For the text-containing cell, return its midpoint in (X, Y) coordinate format. 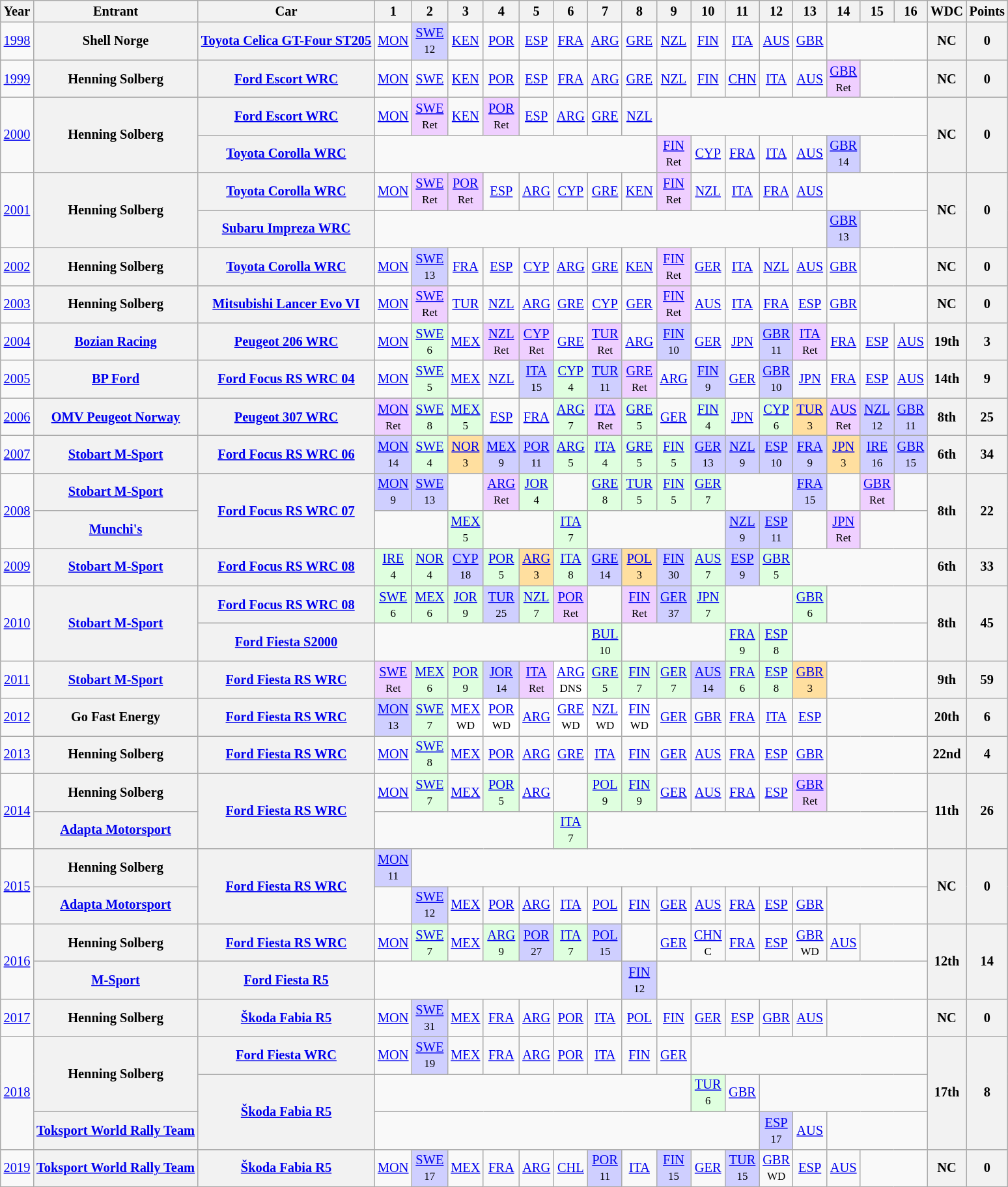
ARG9 (501, 943)
Peugeot 206 WRC (287, 341)
GRE14 (606, 567)
GBR15 (911, 454)
Ford Focus RS WRC 06 (287, 454)
ITA4 (606, 454)
10 (708, 11)
2005 (17, 379)
TUR (465, 304)
Ford Focus RS WRC 04 (287, 379)
JOR9 (465, 605)
ESP11 (776, 530)
TUR15 (742, 1168)
2019 (17, 1168)
MON11 (393, 867)
Ford Fiesta WRC (287, 1055)
7 (606, 11)
TUR3 (810, 417)
IRE16 (877, 454)
MEXWD (465, 717)
FIN30 (673, 567)
BP Ford (116, 379)
CHL (570, 1168)
Go Fast Energy (116, 717)
25 (987, 417)
2 (430, 11)
TUR11 (606, 379)
2017 (17, 1018)
2010 (17, 623)
2012 (17, 717)
26 (987, 810)
Ford Fiesta S2000 (287, 642)
SWE31 (430, 1018)
MON9 (393, 492)
2000 (17, 134)
GBR13 (843, 229)
Toyota Celica GT-Four ST205 (287, 41)
FIN7 (639, 679)
SWE5 (430, 379)
Year (17, 11)
POL3 (639, 567)
Car (287, 11)
MON14 (393, 454)
FIN12 (639, 980)
GBR10 (776, 379)
FRA6 (742, 679)
Ford Focus RS WRC 07 (287, 511)
12th (947, 962)
TUR5 (639, 492)
FINWD (639, 717)
15 (877, 11)
AUS7 (708, 567)
JOR14 (501, 679)
16 (911, 11)
ESP17 (776, 1130)
ESP10 (776, 454)
TUR6 (708, 1093)
TUR25 (501, 605)
1998 (17, 41)
Points (987, 11)
12 (776, 11)
SWE (430, 79)
Subaru Impreza WRC (287, 229)
2013 (17, 754)
ITA15 (537, 379)
Mitsubishi Lancer Evo VI (287, 304)
AUS14 (708, 679)
GRE8 (606, 492)
Ford Fiesta R5 (287, 980)
CYP6 (776, 417)
Bozian Racing (116, 341)
GER37 (673, 605)
WDC (947, 11)
GBR6 (810, 605)
2007 (17, 454)
POR9 (465, 679)
AUSRet (843, 417)
NZLWD (606, 717)
2003 (17, 304)
SWE4 (430, 454)
GREWD (570, 717)
22 (987, 511)
FIN4 (708, 417)
NZLRet (501, 341)
SWE19 (430, 1055)
2002 (17, 266)
ITA8 (570, 567)
NOR4 (430, 567)
33 (987, 567)
ARG5 (570, 454)
POL15 (606, 943)
CHN (742, 79)
ARG7 (570, 417)
2011 (17, 679)
1999 (17, 79)
JPNRet (843, 530)
FIN15 (673, 1168)
2009 (17, 567)
2001 (17, 210)
GBR5 (776, 567)
CYP18 (465, 567)
9th (947, 679)
2008 (17, 511)
ESP9 (742, 567)
JPN7 (708, 605)
GER13 (708, 454)
FIN10 (673, 341)
34 (987, 454)
JOR4 (537, 492)
PORWD (501, 717)
Entrant (116, 11)
2006 (17, 417)
FRA15 (810, 492)
ARGRet (501, 492)
M-Sport (116, 980)
MEX9 (501, 454)
NZL7 (537, 605)
NZL12 (877, 417)
CYPRet (537, 341)
CHNC (708, 943)
CYP4 (570, 379)
1 (393, 11)
GRERet (639, 379)
14th (947, 379)
GBR14 (843, 154)
JPN3 (843, 454)
2004 (17, 341)
ARG3 (537, 567)
TURRet (606, 341)
IRE4 (393, 567)
MON13 (393, 717)
MONRet (393, 417)
17th (947, 1093)
11th (947, 810)
2015 (17, 886)
GBR3 (810, 679)
45 (987, 623)
POL9 (606, 792)
OMV Peugeot Norway (116, 417)
BUL10 (606, 642)
2016 (17, 962)
20th (947, 717)
59 (987, 679)
Shell Norge (116, 41)
SWE17 (430, 1168)
2018 (17, 1093)
19th (947, 341)
Peugeot 307 WRC (287, 417)
POR27 (537, 943)
ARGDNS (570, 679)
Munchi's (116, 530)
22nd (947, 754)
5 (537, 11)
11 (742, 11)
13 (810, 11)
2014 (17, 810)
NOR3 (465, 454)
